Pinpoint the cell where the given text exists, returning its (x, y) midpoint coordinate. 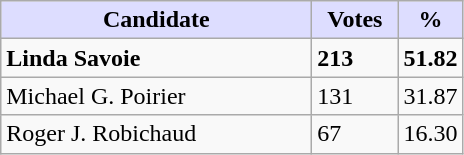
131 (355, 96)
213 (355, 58)
Votes (355, 20)
51.82 (430, 58)
67 (355, 134)
Linda Savoie (156, 58)
Candidate (156, 20)
Roger J. Robichaud (156, 134)
31.87 (430, 96)
% (430, 20)
16.30 (430, 134)
Michael G. Poirier (156, 96)
